Return the [X, Y] coordinate for the center point of the cell that contains the specified text.  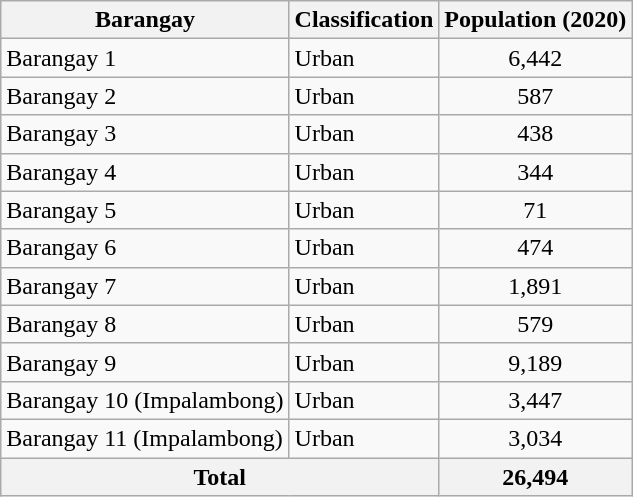
Barangay 9 [145, 362]
Barangay 11 (Impalambong) [145, 438]
587 [536, 96]
Classification [364, 20]
1,891 [536, 286]
3,034 [536, 438]
9,189 [536, 362]
Total [220, 477]
3,447 [536, 400]
Barangay 10 (Impalambong) [145, 400]
438 [536, 134]
Barangay 7 [145, 286]
Barangay 8 [145, 324]
Barangay 5 [145, 210]
344 [536, 172]
Barangay 1 [145, 58]
Barangay 2 [145, 96]
Population (2020) [536, 20]
474 [536, 248]
Barangay 4 [145, 172]
71 [536, 210]
Barangay 3 [145, 134]
Barangay 6 [145, 248]
Barangay [145, 20]
579 [536, 324]
6,442 [536, 58]
26,494 [536, 477]
